For the text-containing cell, return its midpoint in (x, y) coordinate format. 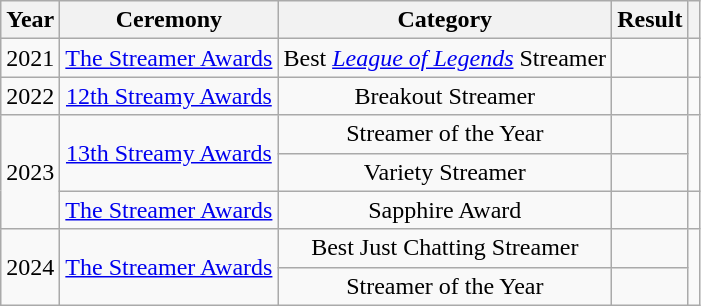
Ceremony (169, 20)
Best Just Chatting Streamer (445, 248)
2023 (30, 172)
2024 (30, 267)
Year (30, 20)
13th Streamy Awards (169, 153)
12th Streamy Awards (169, 96)
Variety Streamer (445, 172)
2021 (30, 58)
2022 (30, 96)
Best League of Legends Streamer (445, 58)
Sapphire Award (445, 210)
Result (650, 20)
Category (445, 20)
Breakout Streamer (445, 96)
